Determine the [X, Y] coordinate at the center of the cell enclosing the given text.  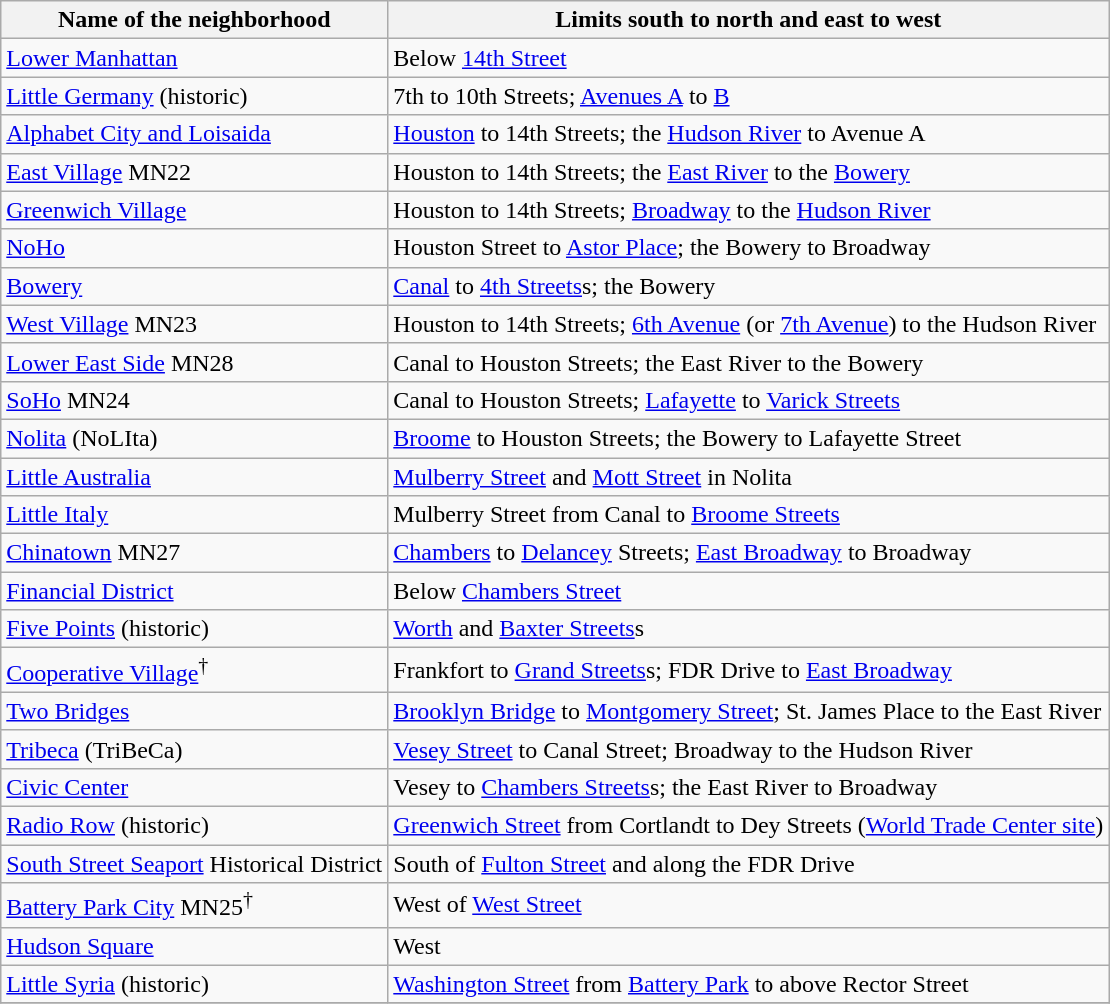
Vesey to Chambers Streetss; the East River to Broadway [748, 787]
Houston to 14th Streets; Broadway to the Hudson River [748, 210]
Battery Park City MN25† [194, 906]
Little Germany (historic) [194, 96]
Brooklyn Bridge to Montgomery Street; St. James Place to the East River [748, 711]
Limits south to north and east to west [748, 20]
Below 14th Street [748, 58]
Nolita (NoLIta) [194, 438]
West Village MN23 [194, 324]
Greenwich Street from Cortlandt to Dey Streets (World Trade Center site) [748, 826]
Canal to 4th Streetss; the Bowery [748, 286]
SoHo MN24 [194, 400]
Broome to Houston Streets; the Bowery to Lafayette Street [748, 438]
Houston to 14th Streets; 6th Avenue (or 7th Avenue) to the Hudson River [748, 324]
Hudson Square [194, 946]
West of West Street [748, 906]
Worth and Baxter Streetss [748, 629]
Canal to Houston Streets; the East River to the Bowery [748, 362]
Five Points (historic) [194, 629]
Chambers to Delancey Streets; East Broadway to Broadway [748, 553]
Name of the neighborhood [194, 20]
Cooperative Village† [194, 670]
Chinatown MN27 [194, 553]
Lower Manhattan [194, 58]
Little Italy [194, 515]
South Street Seaport Historical District [194, 864]
Canal to Houston Streets; Lafayette to Varick Streets [748, 400]
Tribeca (TriBeCa) [194, 749]
Financial District [194, 591]
Civic Center [194, 787]
Bowery [194, 286]
Below Chambers Street [748, 591]
Frankfort to Grand Streetss; FDR Drive to East Broadway [748, 670]
Vesey Street to Canal Street; Broadway to the Hudson River [748, 749]
Little Australia [194, 477]
Little Syria (historic) [194, 984]
7th to 10th Streets; Avenues A to B [748, 96]
Houston to 14th Streets; the East River to the Bowery [748, 172]
South of Fulton Street and along the FDR Drive [748, 864]
East Village MN22 [194, 172]
Radio Row (historic) [194, 826]
West [748, 946]
Houston Street to Astor Place; the Bowery to Broadway [748, 248]
Two Bridges [194, 711]
Washington Street from Battery Park to above Rector Street [748, 984]
NoHo [194, 248]
Lower East Side MN28 [194, 362]
Mulberry Street from Canal to Broome Streets [748, 515]
Alphabet City and Loisaida [194, 134]
Mulberry Street and Mott Street in Nolita [748, 477]
Houston to 14th Streets; the Hudson River to Avenue A [748, 134]
Greenwich Village [194, 210]
